Locate the cell with the specified text and output its (x, y) center coordinate. 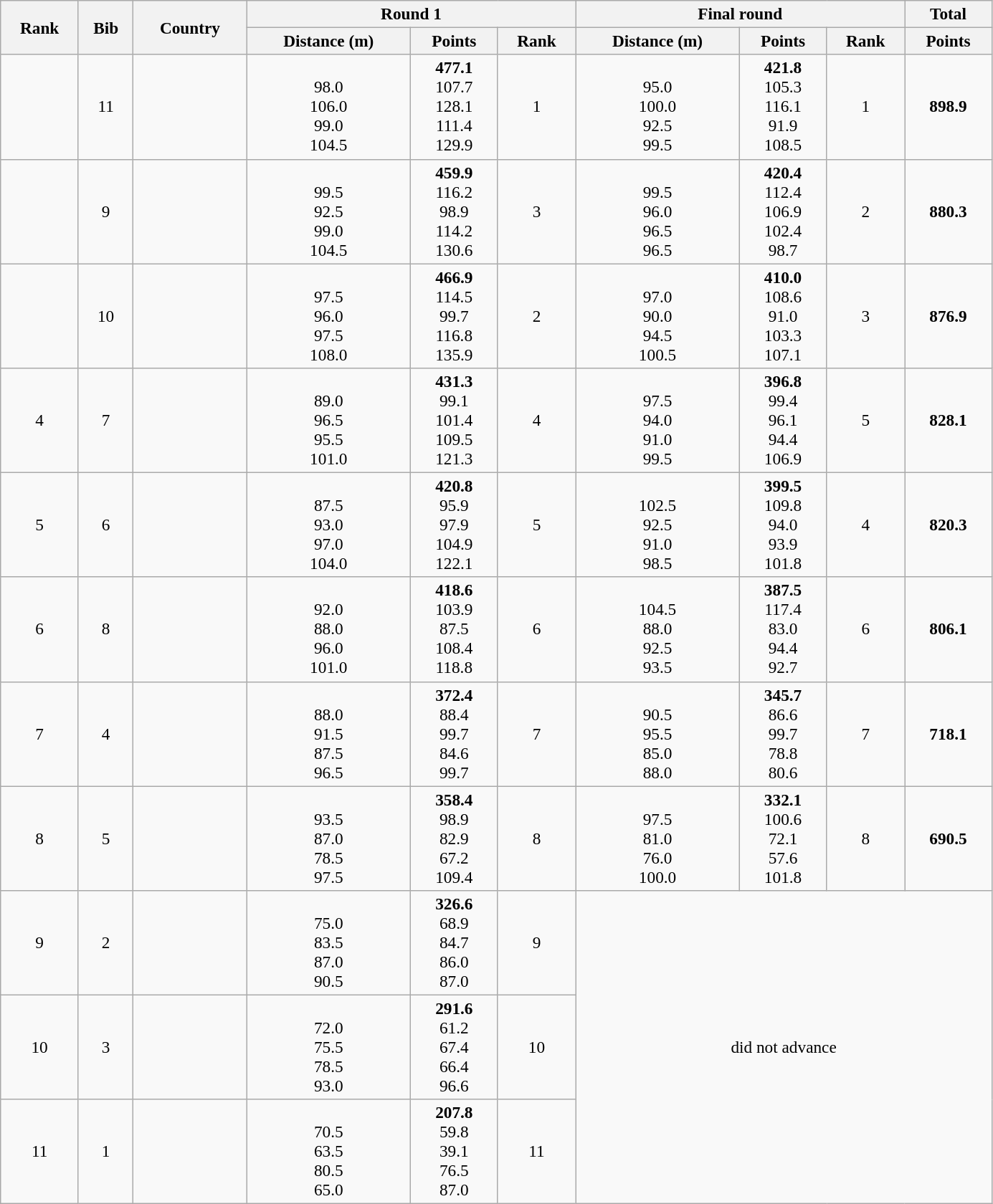
372.488.499.784.699.7 (455, 734)
102.592.591.098.5 (657, 525)
88.091.587.596.5 (328, 734)
466.9114.599.7116.8135.9 (455, 315)
did not advance (784, 1046)
358.498.982.967.2109.4 (455, 838)
820.3 (949, 525)
207.859.839.176.587.0 (455, 1152)
345.786.699.778.880.6 (783, 734)
410.0108.691.0103.3107.1 (783, 315)
90.595.585.088.0 (657, 734)
459.9116.298.9114.2130.6 (455, 211)
828.1 (949, 420)
Country (190, 27)
Total (949, 14)
291.661.267.466.496.6 (455, 1047)
477.1107.7128.1111.4129.9 (455, 107)
418.6103.987.5108.4118.8 (455, 629)
93.587.078.597.5 (328, 838)
690.5 (949, 838)
326.668.984.786.087.0 (455, 942)
70.563.580.565.0 (328, 1152)
898.9 (949, 107)
72.075.578.593.0 (328, 1047)
99.596.096.596.5 (657, 211)
97.581.076.0100.0 (657, 838)
97.090.094.5100.5 (657, 315)
97.594.091.099.5 (657, 420)
Final round (740, 14)
421.8105.3116.191.9108.5 (783, 107)
98.0106.099.0104.5 (328, 107)
75.083.587.090.5 (328, 942)
396.899.496.194.4106.9 (783, 420)
420.4112.4106.9102.498.7 (783, 211)
718.1 (949, 734)
332.1100.672.157.6101.8 (783, 838)
92.088.096.0101.0 (328, 629)
95.0100.092.599.5 (657, 107)
387.5117.483.094.492.7 (783, 629)
97.596.097.5108.0 (328, 315)
399.5109.894.093.9101.8 (783, 525)
806.1 (949, 629)
880.3 (949, 211)
431.399.1101.4109.5121.3 (455, 420)
87.593.097.0104.0 (328, 525)
104.588.092.593.5 (657, 629)
Round 1 (412, 14)
99.592.599.0104.5 (328, 211)
Bib (105, 27)
420.895.997.9104.9122.1 (455, 525)
876.9 (949, 315)
89.096.595.5101.0 (328, 420)
